For the text-containing cell, return its midpoint in [x, y] coordinate format. 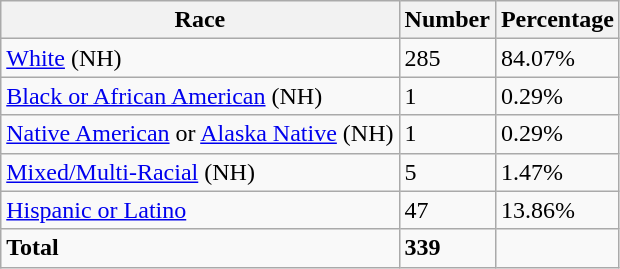
339 [447, 248]
285 [447, 58]
47 [447, 210]
Black or African American (NH) [200, 96]
Hispanic or Latino [200, 210]
Number [447, 20]
Total [200, 248]
Race [200, 20]
Native American or Alaska Native (NH) [200, 134]
Mixed/Multi-Racial (NH) [200, 172]
White (NH) [200, 58]
Percentage [557, 20]
5 [447, 172]
13.86% [557, 210]
84.07% [557, 58]
1.47% [557, 172]
